Search for the cell housing the specified text and yield its (X, Y) center coordinate. 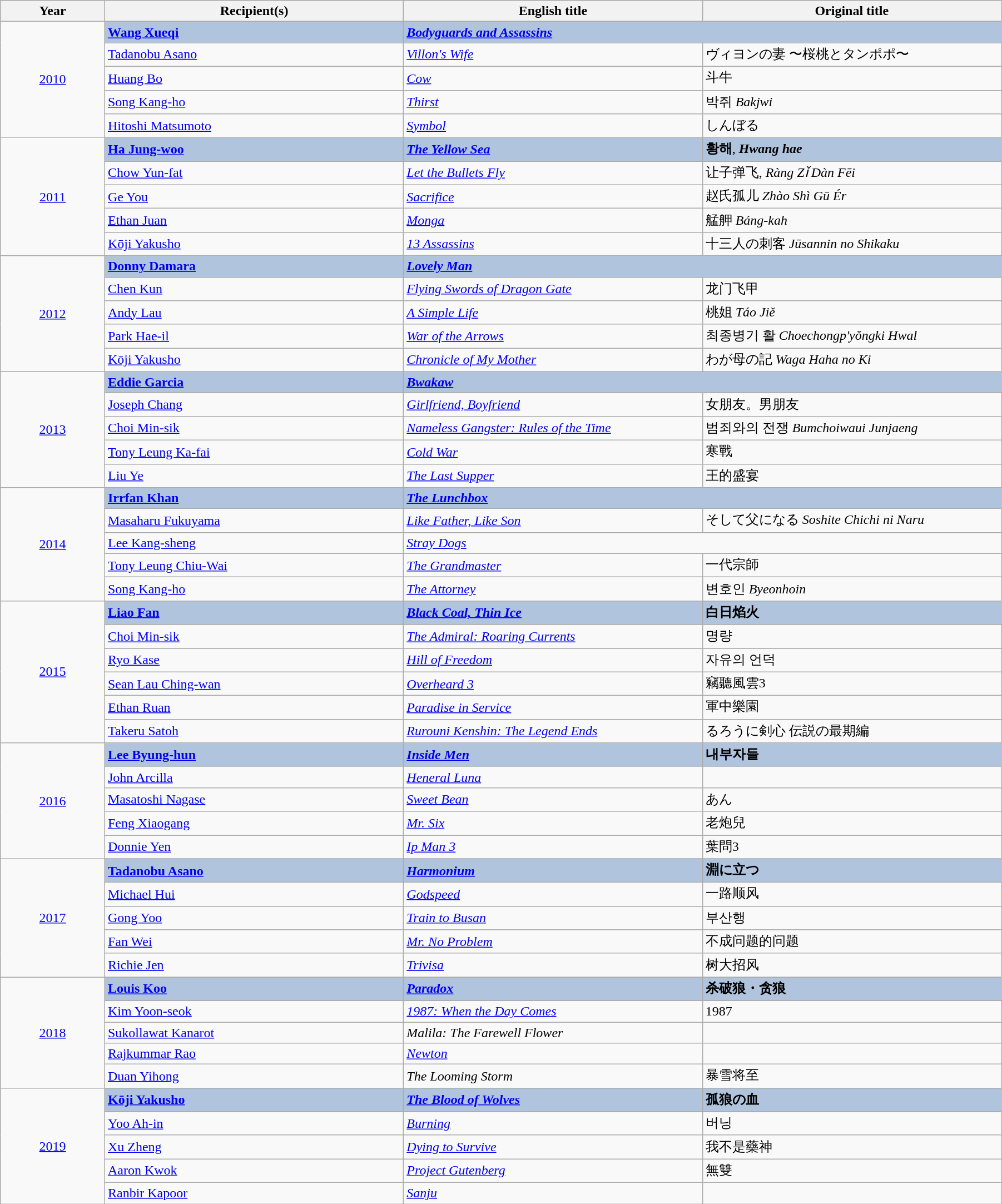
老炮兒 (852, 823)
Liao Fan (254, 613)
Hitoshi Matsumoto (254, 126)
Flying Swords of Dragon Gate (553, 289)
Louis Koo (254, 989)
Ranbir Kapoor (254, 1193)
박쥐 Bakjwi (852, 102)
Mr. No Problem (553, 942)
Huang Bo (254, 78)
赵氏孤儿 Zhào Shì Gū Ér (852, 197)
一路顺风 (852, 894)
Nameless Gangster: Rules of the Time (553, 428)
葉問3 (852, 848)
龙门飞甲 (852, 289)
Project Gutenberg (553, 1171)
Ethan Ruan (254, 707)
2016 (53, 801)
Chronicle of My Mother (553, 360)
2010 (53, 80)
Ryo Kase (254, 661)
Yoo Ah-in (254, 1123)
2019 (53, 1146)
そして父になる Soshite Chichi ni Naru (852, 521)
Malila: The Farewell Flower (553, 1033)
John Arcilla (254, 777)
Lee Kang-sheng (254, 543)
Inside Men (553, 755)
Masaharu Fukuyama (254, 521)
Fan Wei (254, 942)
わが母の記 Waga Haha no Ki (852, 360)
Aaron Kwok (254, 1171)
Sukollawat Kanarot (254, 1033)
树大招风 (852, 965)
2017 (53, 918)
Recipient(s) (254, 11)
범죄와의 전쟁 Bumchoiwaui Junjaeng (852, 428)
Chen Kun (254, 289)
竊聽風雲3 (852, 684)
Rurouni Kenshin: The Legend Ends (553, 731)
Park Hae-il (254, 336)
Kim Yoon-seok (254, 1011)
Paradise in Service (553, 707)
Year (53, 11)
Like Father, Like Son (553, 521)
Ha Jung-woo (254, 149)
Newton (553, 1054)
Godspeed (553, 894)
Chow Yun-fat (254, 174)
ヴィヨンの妻 〜桜桃とタンポポ〜 (852, 54)
軍中樂園 (852, 707)
13 Assassins (553, 244)
War of the Arrows (553, 336)
The Grandmaster (553, 565)
Dying to Survive (553, 1147)
The Yellow Sea (553, 149)
2013 (53, 429)
Michael Hui (254, 894)
The Looming Storm (553, 1077)
不成问题的问题 (852, 942)
寒戰 (852, 452)
斗牛 (852, 78)
Original title (852, 11)
변호인 Byeonhoin (852, 589)
暴雪将至 (852, 1077)
Paradox (553, 989)
Rajkummar Rao (254, 1054)
English title (553, 11)
Hill of Freedom (553, 661)
十三人の刺客 Jūsannin no Shikaku (852, 244)
Mr. Six (553, 823)
Donny Damara (254, 266)
Gong Yoo (254, 918)
Richie Jen (254, 965)
Sacrifice (553, 197)
Cow (553, 78)
Sean Lau Ching-wan (254, 684)
Tony Leung Chiu-Wai (254, 565)
あん (852, 800)
Irrfan Khan (254, 498)
杀破狼・贪狼 (852, 989)
Bodyguards and Assassins (703, 32)
Trivisa (553, 965)
2018 (53, 1032)
Let the Bullets Fly (553, 174)
Sweet Bean (553, 800)
しんぼる (852, 126)
Duan Yihong (254, 1077)
The Blood of Wolves (553, 1100)
Overheard 3 (553, 684)
Symbol (553, 126)
一代宗師 (852, 565)
Feng Xiaogang (254, 823)
Liu Ye (254, 476)
淵に立つ (852, 871)
让子弹飞, Ràng Zǐ Dàn Fēi (852, 174)
The Admiral: Roaring Currents (553, 636)
자유의 언덕 (852, 661)
황해, Hwang hae (852, 149)
Masatoshi Nagase (254, 800)
Heneral Luna (553, 777)
Girlfriend, Boyfriend (553, 405)
The Attorney (553, 589)
Donnie Yen (254, 848)
버닝 (852, 1123)
Monga (553, 220)
るろうに剣心 伝説の最期編 (852, 731)
Bwakaw (703, 382)
桃姐 Táo Jiě (852, 313)
Harmonium (553, 871)
艋舺 Báng-kah (852, 220)
2012 (53, 314)
Andy Lau (254, 313)
2014 (53, 544)
Ge You (254, 197)
Stray Dogs (703, 543)
2015 (53, 672)
부산행 (852, 918)
Burning (553, 1123)
내부자들 (852, 755)
Cold War (553, 452)
Sanju (553, 1193)
Joseph Chang (254, 405)
Ethan Juan (254, 220)
Lee Byung-hun (254, 755)
The Last Supper (553, 476)
Takeru Satoh (254, 731)
Tony Leung Ka-fai (254, 452)
孤狼の血 (852, 1100)
2011 (53, 197)
1987 (852, 1011)
1987: When the Day Comes (553, 1011)
Thirst (553, 102)
Lovely Man (703, 266)
Ip Man 3 (553, 848)
我不是藥神 (852, 1147)
Wang Xueqi (254, 32)
無雙 (852, 1171)
女朋友。男朋友 (852, 405)
Train to Busan (553, 918)
王的盛宴 (852, 476)
Villon's Wife (553, 54)
Eddie Garcia (254, 382)
최종병기 활 Choechongp'yŏngki Hwal (852, 336)
Xu Zheng (254, 1147)
The Lunchbox (703, 498)
白日焰火 (852, 613)
명량 (852, 636)
A Simple Life (553, 313)
Black Coal, Thin Ice (553, 613)
